Scan for the cell matching the given text and deliver its [x, y] coordinate at center. 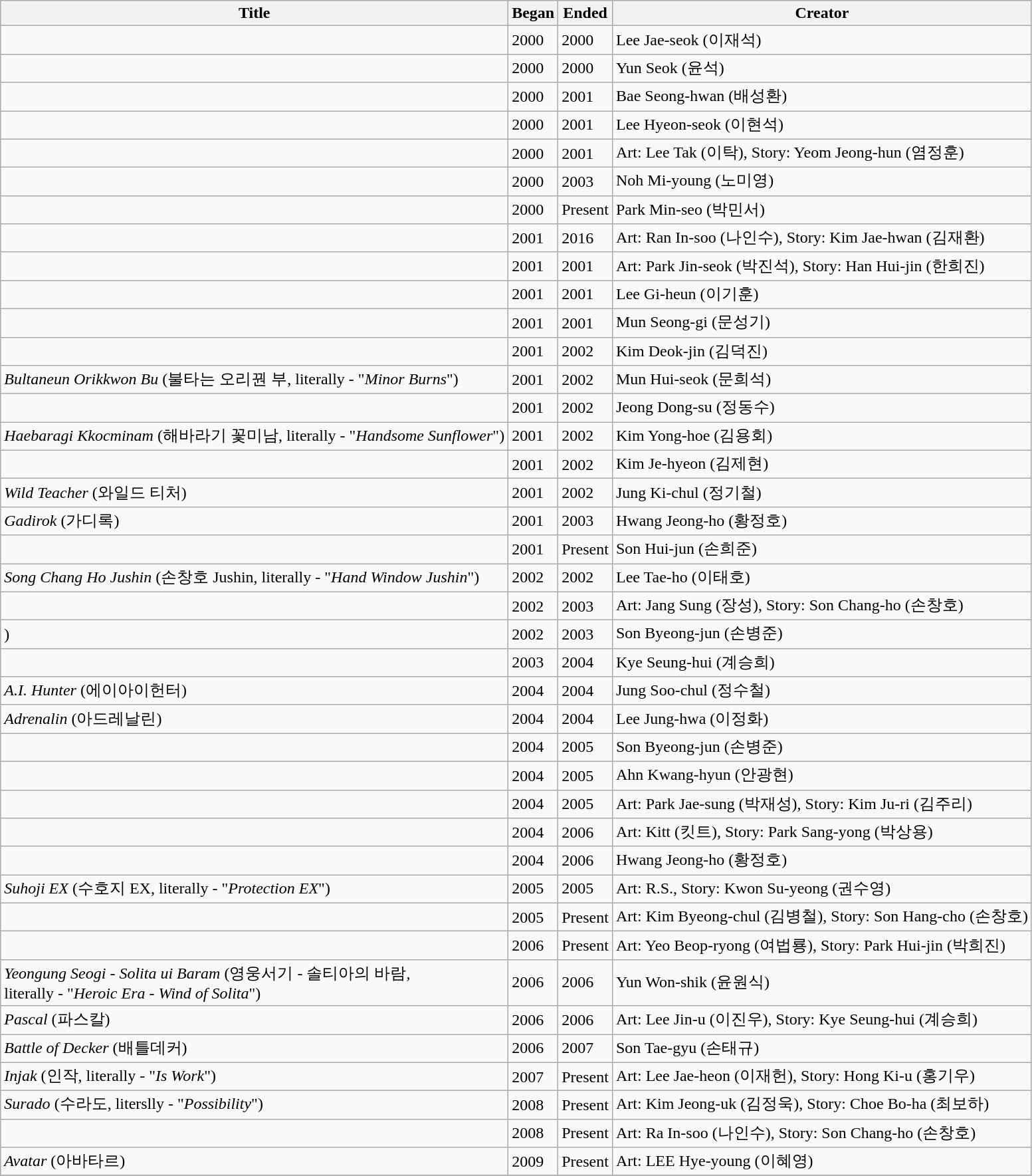
Yun Won-shik (윤원식) [821, 983]
Yeongung Seogi - Solita ui Baram (영웅서기 - 솔티아의 바람,literally - "Heroic Era - Wind of Solita") [255, 983]
Art: Jang Sung (장성), Story: Son Chang-ho (손창호) [821, 606]
Park Min-seo (박민서) [821, 210]
Noh Mi-young (노미영) [821, 182]
Battle of Decker (배틀데커) [255, 1049]
Jung Ki-chul (정기철) [821, 493]
Mun Seong-gi (문성기) [821, 323]
Kim Deok-jin (김덕진) [821, 351]
Yun Seok (윤석) [821, 68]
Ended [585, 13]
Began [533, 13]
Wild Teacher (와일드 티처) [255, 493]
Pascal (파스칼) [255, 1020]
Lee Tae-ho (이태호) [821, 578]
Art: LEE Hye-young (이혜영) [821, 1162]
Ahn Kwang-hyun (안광현) [821, 775]
) [255, 634]
Art: Kitt (킷트), Story: Park Sang-yong (박상용) [821, 832]
Bultaneun Orikkwon Bu (불타는 오리꿘 부, literally - "Minor Burns") [255, 380]
Art: Kim Byeong-chul (김병철), Story: Son Hang-cho (손창호) [821, 917]
Haebaragi Kkocminam (해바라기 꽃미남, literally - "Handsome Sunflower") [255, 436]
Son Hui-jun (손희준) [821, 549]
Art: R.S., Story: Kwon Su-yeong (권수영) [821, 889]
Son Tae-gyu (손태규) [821, 1049]
Kim Je-hyeon (김제현) [821, 464]
A.I. Hunter (에이아이헌터) [255, 691]
Jung Soo-chul (정수철) [821, 691]
2009 [533, 1162]
Jeong Dong-su (정동수) [821, 408]
Song Chang Ho Jushin (손창호 Jushin, literally - "Hand Window Jushin") [255, 578]
Lee Jae-seok (이재석) [821, 40]
Lee Hyeon-seok (이현석) [821, 125]
Art: Ra In-soo (나인수), Story: Son Chang-ho (손창호) [821, 1133]
Surado (수라도, literslly - "Possibility") [255, 1105]
Art: Yeo Beop-ryong (여법룡), Story: Park Hui-jin (박희진) [821, 945]
Art: Park Jin-seok (박진석), Story: Han Hui-jin (한희진) [821, 266]
Title [255, 13]
Lee Jung-hwa (이정화) [821, 719]
Art: Ran In-soo (나인수), Story: Kim Jae-hwan (김재환) [821, 238]
Mun Hui-seok (문희석) [821, 380]
Suhoji EX (수호지 EX, literally - "Protection EX") [255, 889]
Avatar (아바타르) [255, 1162]
Art: Park Jae-sung (박재성), Story: Kim Ju-ri (김주리) [821, 804]
Gadirok (가디록) [255, 521]
Art: Lee Tak (이탁), Story: Yeom Jeong-hun (염정훈) [821, 153]
Injak (인작, literally - "Is Work") [255, 1077]
Creator [821, 13]
2016 [585, 238]
Kim Yong-hoe (김용회) [821, 436]
Adrenalin (아드레날린) [255, 719]
Kye Seung-hui (계승희) [821, 662]
Art: Lee Jin-u (이진우), Story: Kye Seung-hui (계승희) [821, 1020]
Art: Kim Jeong-uk (김정욱), Story: Choe Bo-ha (최보하) [821, 1105]
Bae Seong-hwan (배성환) [821, 97]
Lee Gi-heun (이기훈) [821, 295]
Art: Lee Jae-heon (이재헌), Story: Hong Ki-u (홍기우) [821, 1077]
